Determine the (X, Y) coordinate at the center of the cell enclosing the given text.  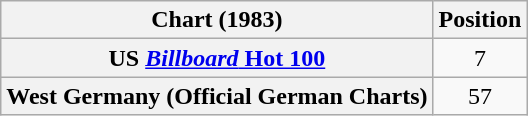
7 (480, 58)
Position (480, 20)
US Billboard Hot 100 (217, 58)
West Germany (Official German Charts) (217, 96)
57 (480, 96)
Chart (1983) (217, 20)
